Provide the [X, Y] coordinate of the cell's center where the given text is located.  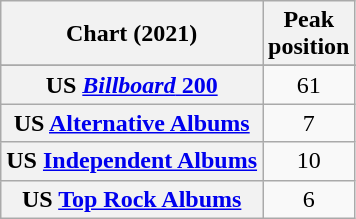
US Alternative Albums [132, 123]
7 [309, 123]
61 [309, 85]
Chart (2021) [132, 34]
10 [309, 161]
6 [309, 199]
US Billboard 200 [132, 85]
US Top Rock Albums [132, 199]
Peakposition [309, 34]
US Independent Albums [132, 161]
